Capture the cell that displays the provided text and extract its [x, y] central coordinate. 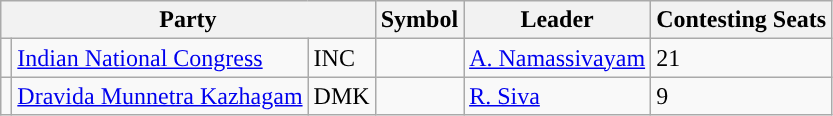
A. Namassivayam [558, 58]
R. Siva [558, 96]
Symbol [419, 20]
9 [742, 96]
Indian National Congress [160, 58]
21 [742, 58]
INC [342, 58]
Party [188, 20]
DMK [342, 96]
Contesting Seats [742, 20]
Leader [558, 20]
Dravida Munnetra Kazhagam [160, 96]
